Locate the cell with the specified text and output its [X, Y] center coordinate. 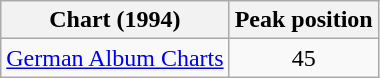
Peak position [304, 20]
German Album Charts [115, 58]
Chart (1994) [115, 20]
45 [304, 58]
